Detect which cell encompasses the target text, then output its (X, Y) center coordinate. 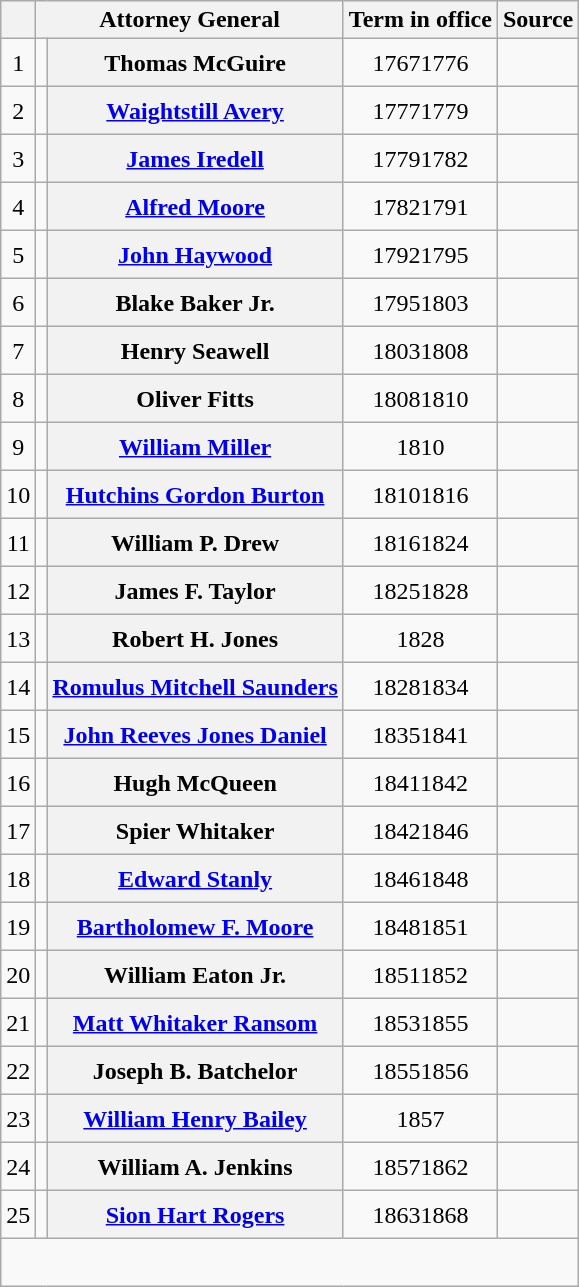
18631868 (420, 1215)
17791782 (420, 159)
21 (18, 1023)
William Miller (195, 447)
1828 (420, 639)
Oliver Fitts (195, 399)
John Reeves Jones Daniel (195, 735)
18351841 (420, 735)
18161824 (420, 543)
James Iredell (195, 159)
Thomas McGuire (195, 63)
Spier Whitaker (195, 831)
17671776 (420, 63)
23 (18, 1119)
Henry Seawell (195, 351)
20 (18, 975)
18481851 (420, 927)
18101816 (420, 495)
10 (18, 495)
17 (18, 831)
William A. Jenkins (195, 1167)
17951803 (420, 303)
Attorney General (190, 20)
1 (18, 63)
17921795 (420, 255)
Romulus Mitchell Saunders (195, 687)
19 (18, 927)
18571862 (420, 1167)
18461848 (420, 879)
7 (18, 351)
18411842 (420, 783)
16 (18, 783)
Robert H. Jones (195, 639)
18511852 (420, 975)
24 (18, 1167)
18551856 (420, 1071)
15 (18, 735)
William P. Drew (195, 543)
18531855 (420, 1023)
1810 (420, 447)
6 (18, 303)
18031808 (420, 351)
18281834 (420, 687)
Hugh McQueen (195, 783)
11 (18, 543)
William Henry Bailey (195, 1119)
Waightstill Avery (195, 111)
14 (18, 687)
Hutchins Gordon Burton (195, 495)
17771779 (420, 111)
18 (18, 879)
Matt Whitaker Ransom (195, 1023)
5 (18, 255)
1857 (420, 1119)
17821791 (420, 207)
Term in office (420, 20)
Alfred Moore (195, 207)
Joseph B. Batchelor (195, 1071)
Edward Stanly (195, 879)
18421846 (420, 831)
3 (18, 159)
8 (18, 399)
22 (18, 1071)
Sion Hart Rogers (195, 1215)
4 (18, 207)
Source (538, 20)
18081810 (420, 399)
12 (18, 591)
25 (18, 1215)
9 (18, 447)
James F. Taylor (195, 591)
William Eaton Jr. (195, 975)
Blake Baker Jr. (195, 303)
2 (18, 111)
Bartholomew F. Moore (195, 927)
13 (18, 639)
John Haywood (195, 255)
18251828 (420, 591)
